From the cell containing the given text, extract its center point as (X, Y) coordinate. 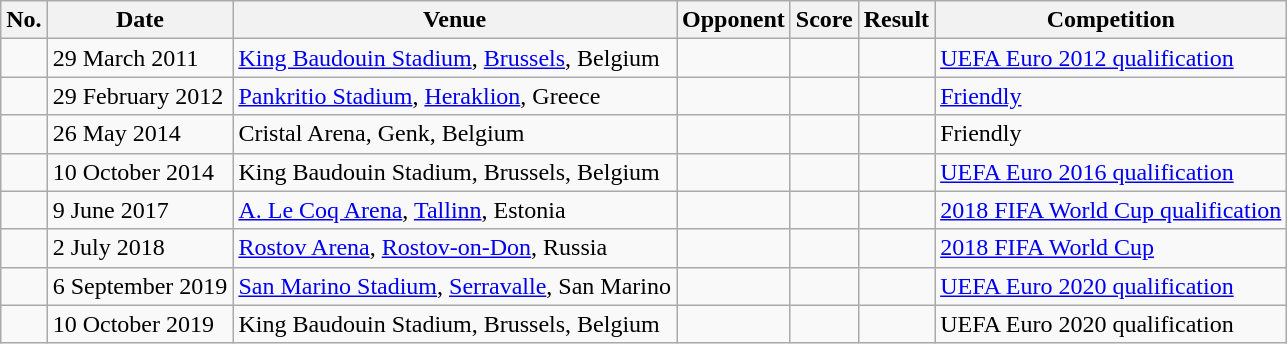
2018 FIFA World Cup qualification (1111, 210)
2 July 2018 (140, 248)
A. Le Coq Arena, Tallinn, Estonia (455, 210)
Cristal Arena, Genk, Belgium (455, 134)
Result (896, 20)
10 October 2019 (140, 324)
Venue (455, 20)
29 February 2012 (140, 96)
29 March 2011 (140, 58)
UEFA Euro 2012 qualification (1111, 58)
Rostov Arena, Rostov-on-Don, Russia (455, 248)
Pankritio Stadium, Heraklion, Greece (455, 96)
UEFA Euro 2016 qualification (1111, 172)
No. (24, 20)
Score (824, 20)
10 October 2014 (140, 172)
Opponent (734, 20)
9 June 2017 (140, 210)
Competition (1111, 20)
Date (140, 20)
6 September 2019 (140, 286)
2018 FIFA World Cup (1111, 248)
San Marino Stadium, Serravalle, San Marino (455, 286)
26 May 2014 (140, 134)
